Capture the cell that displays the provided text and extract its (X, Y) central coordinate. 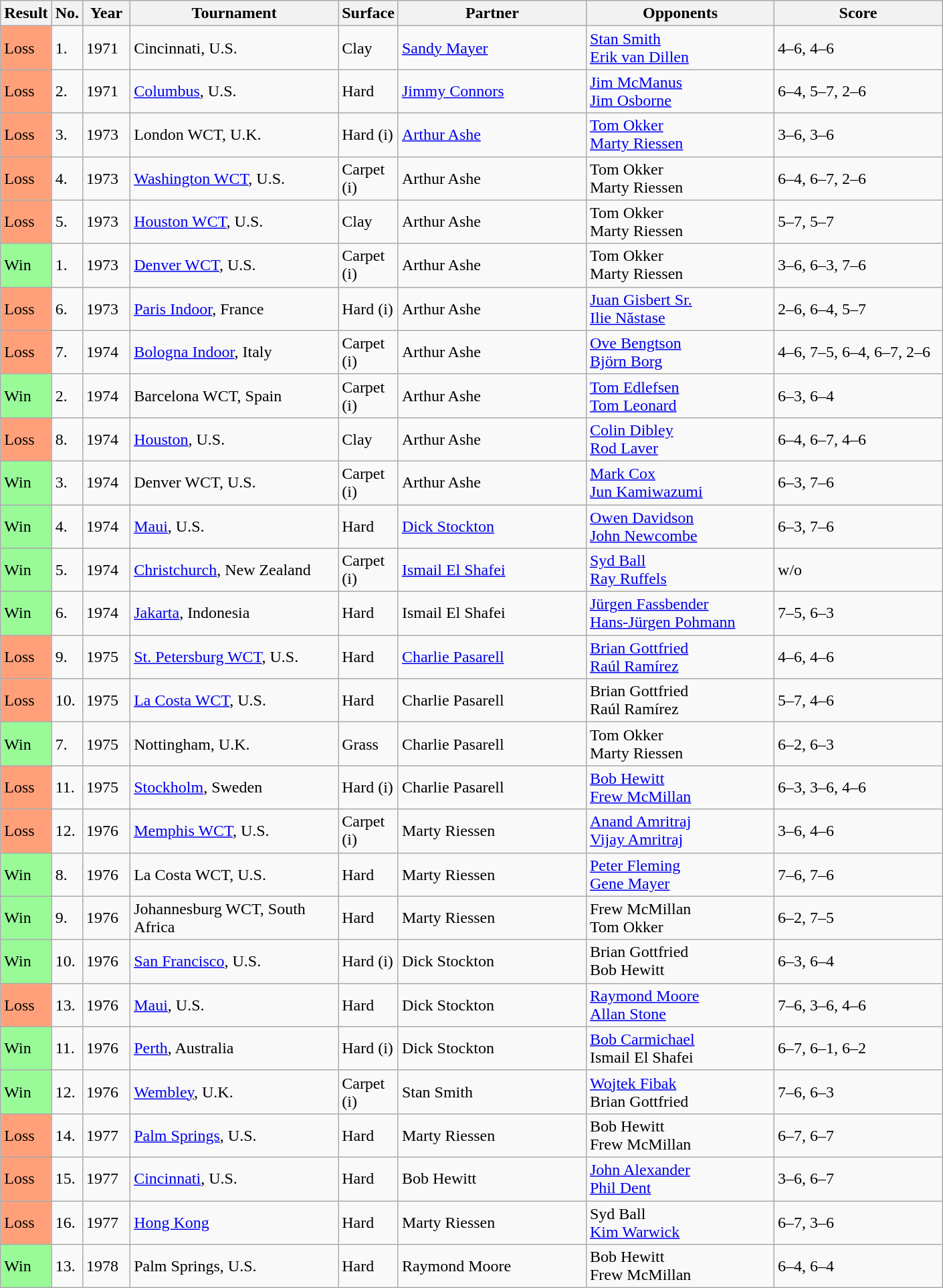
6–4, 6–4 (859, 1267)
Houston, U.S. (234, 439)
Barcelona WCT, Spain (234, 396)
1978 (107, 1267)
Sandy Mayer (492, 48)
Perth, Australia (234, 1049)
7–5, 6–3 (859, 614)
Score (859, 13)
Frew McMillan Tom Okker (679, 918)
Bob Hewitt (492, 1178)
5–7, 4–6 (859, 701)
3–6, 4–6 (859, 831)
6–7, 3–6 (859, 1222)
Christchurch, New Zealand (234, 570)
Brian Gottfried Bob Hewitt (679, 962)
Stan Smith Erik van Dillen (679, 48)
Bologna Indoor, Italy (234, 352)
6–2, 7–5 (859, 918)
3–6, 6–3, 7–6 (859, 265)
15. (67, 1178)
Washington WCT, U.S. (234, 178)
Jürgen Fassbender Hans-Jürgen Pohmann (679, 614)
7–6, 7–6 (859, 875)
6–3, 3–6, 4–6 (859, 788)
Jakarta, Indonesia (234, 614)
London WCT, U.K. (234, 135)
Johannesburg WCT, South Africa (234, 918)
7–6, 6–3 (859, 1091)
Anand Amritraj Vijay Amritraj (679, 831)
Juan Gisbert Sr. Ilie Năstase (679, 309)
Ove Bengtson Björn Borg (679, 352)
St. Petersburg WCT, U.S. (234, 657)
Year (107, 13)
Syd Ball Kim Warwick (679, 1222)
Jim McManus Jim Osborne (679, 91)
Syd Ball Ray Ruffels (679, 570)
Peter Fleming Gene Mayer (679, 875)
Stockholm, Sweden (234, 788)
6–4, 5–7, 2–6 (859, 91)
Bob Carmichael Ismail El Shafei (679, 1049)
2–6, 6–4, 5–7 (859, 309)
Result (26, 13)
Stan Smith (492, 1091)
Opponents (679, 13)
Raymond Moore (492, 1267)
Hong Kong (234, 1222)
Partner (492, 13)
4–6, 7–5, 6–4, 6–7, 2–6 (859, 352)
Colin Dibley Rod Laver (679, 439)
6–4, 6–7, 4–6 (859, 439)
San Francisco, U.S. (234, 962)
6–2, 6–3 (859, 744)
6–7, 6–7 (859, 1136)
Owen Davidson John Newcombe (679, 526)
Wojtek Fibak Brian Gottfried (679, 1091)
Raymond Moore Allan Stone (679, 1004)
3–6, 6–7 (859, 1178)
w/o (859, 570)
Wembley, U.K. (234, 1091)
Houston WCT, U.S. (234, 222)
Mark Cox Jun Kamiwazumi (679, 483)
6–7, 6–1, 6–2 (859, 1049)
Grass (369, 744)
Paris Indoor, France (234, 309)
Nottingham, U.K. (234, 744)
Tournament (234, 13)
5–7, 5–7 (859, 222)
Tom Edlefsen Tom Leonard (679, 396)
Surface (369, 13)
7–6, 3–6, 4–6 (859, 1004)
14. (67, 1136)
Memphis WCT, U.S. (234, 831)
Columbus, U.S. (234, 91)
16. (67, 1222)
No. (67, 13)
Jimmy Connors (492, 91)
John Alexander Phil Dent (679, 1178)
6–4, 6–7, 2–6 (859, 178)
3–6, 3–6 (859, 135)
